Identify which cell holds the provided text, then report its (X, Y) central coordinate. 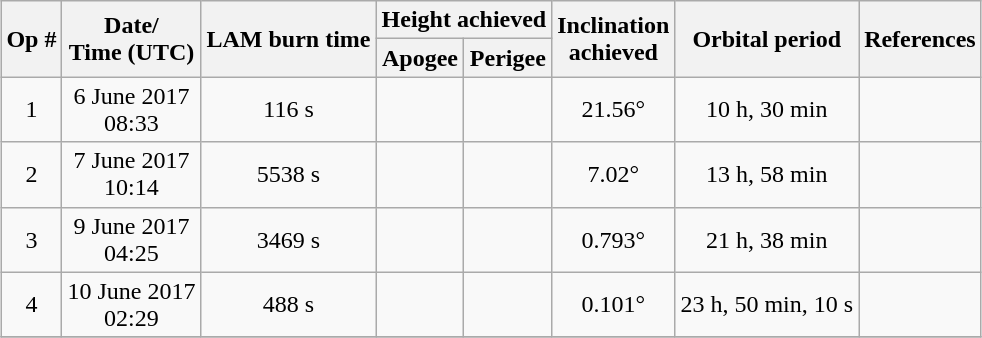
0.793° (614, 240)
5538 s (288, 174)
2 (32, 174)
Orbital period (767, 39)
21.56° (614, 110)
21 h, 38 min (767, 240)
LAM burn time (288, 39)
1 (32, 110)
Inclinationachieved (614, 39)
116 s (288, 110)
3469 s (288, 240)
7.02° (614, 174)
10 h, 30 min (767, 110)
0.101° (614, 304)
9 June 2017 04:25 (132, 240)
References (920, 39)
23 h, 50 min, 10 s (767, 304)
488 s (288, 304)
7 June 2017 10:14 (132, 174)
3 (32, 240)
10 June 2017 02:29 (132, 304)
Apogee (420, 58)
13 h, 58 min (767, 174)
Date/Time (UTC) (132, 39)
Perigee (508, 58)
4 (32, 304)
Op # (32, 39)
6 June 2017 08:33 (132, 110)
Height achieved (464, 20)
